Search for the cell housing the specified text and yield its (x, y) center coordinate. 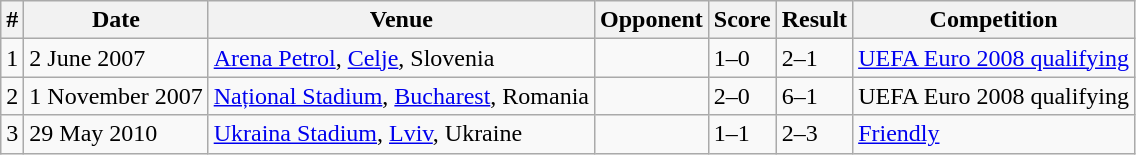
Competition (994, 20)
1 November 2007 (116, 96)
Ukraina Stadium, Lviv, Ukraine (401, 134)
1–1 (742, 134)
2 June 2007 (116, 58)
Result (814, 20)
Național Stadium, Bucharest, Romania (401, 96)
29 May 2010 (116, 134)
Date (116, 20)
# (12, 20)
3 (12, 134)
2–1 (814, 58)
2 (12, 96)
Friendly (994, 134)
1 (12, 58)
2–3 (814, 134)
Venue (401, 20)
1–0 (742, 58)
Score (742, 20)
Opponent (652, 20)
Arena Petrol, Celje, Slovenia (401, 58)
6–1 (814, 96)
2–0 (742, 96)
